Determine the [X, Y] coordinate at the center of the cell enclosing the given text.  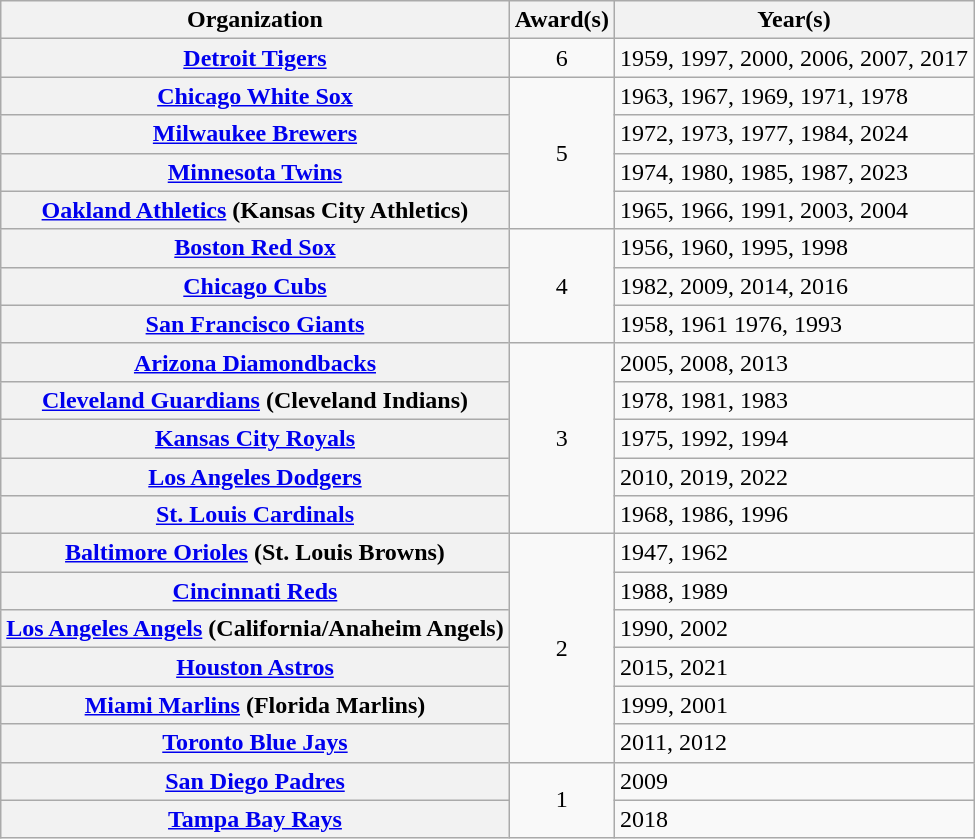
St. Louis Cardinals [255, 515]
Award(s) [562, 20]
1978, 1981, 1983 [794, 400]
1974, 1980, 1985, 1987, 2023 [794, 172]
Organization [255, 20]
2 [562, 648]
1947, 1962 [794, 553]
2018 [794, 819]
Cleveland Guardians (Cleveland Indians) [255, 400]
Detroit Tigers [255, 58]
2009 [794, 781]
Oakland Athletics (Kansas City Athletics) [255, 210]
1972, 1973, 1977, 1984, 2024 [794, 134]
San Diego Padres [255, 781]
Tampa Bay Rays [255, 819]
1975, 1992, 1994 [794, 438]
Boston Red Sox [255, 248]
1958, 1961 1976, 1993 [794, 324]
2005, 2008, 2013 [794, 362]
Milwaukee Brewers [255, 134]
San Francisco Giants [255, 324]
2015, 2021 [794, 667]
Chicago White Sox [255, 96]
Houston Astros [255, 667]
1990, 2002 [794, 629]
1959, 1997, 2000, 2006, 2007, 2017 [794, 58]
1999, 2001 [794, 705]
Los Angeles Dodgers [255, 477]
6 [562, 58]
2011, 2012 [794, 743]
Toronto Blue Jays [255, 743]
5 [562, 153]
1982, 2009, 2014, 2016 [794, 286]
Minnesota Twins [255, 172]
1956, 1960, 1995, 1998 [794, 248]
Cincinnati Reds [255, 591]
Miami Marlins (Florida Marlins) [255, 705]
1 [562, 800]
1968, 1986, 1996 [794, 515]
1988, 1989 [794, 591]
2010, 2019, 2022 [794, 477]
Year(s) [794, 20]
Kansas City Royals [255, 438]
1965, 1966, 1991, 2003, 2004 [794, 210]
1963, 1967, 1969, 1971, 1978 [794, 96]
4 [562, 286]
Chicago Cubs [255, 286]
Arizona Diamondbacks [255, 362]
Los Angeles Angels (California/Anaheim Angels) [255, 629]
3 [562, 438]
Baltimore Orioles (St. Louis Browns) [255, 553]
